Pinpoint the cell where the given text exists, returning its [x, y] midpoint coordinate. 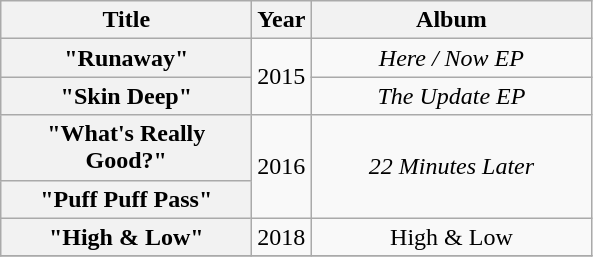
"High & Low" [126, 237]
"Puff Puff Pass" [126, 199]
2015 [282, 77]
"Skin Deep" [126, 96]
The Update EP [452, 96]
22 Minutes Later [452, 166]
2018 [282, 237]
Year [282, 20]
"What's Really Good?" [126, 148]
2016 [282, 166]
"Runaway" [126, 58]
Album [452, 20]
Here / Now EP [452, 58]
Title [126, 20]
High & Low [452, 237]
